Find where the given text appears and provide that cell's center as [x, y] coordinate. 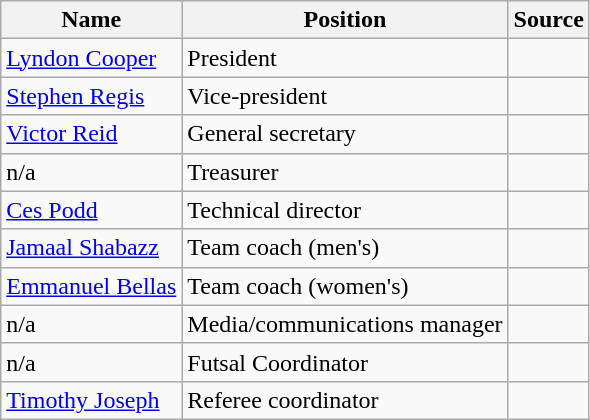
Media/communications manager [345, 324]
Vice-president [345, 96]
Referee coordinator [345, 400]
Treasurer [345, 172]
Ces Podd [92, 210]
Name [92, 20]
Stephen Regis [92, 96]
Team coach (men's) [345, 248]
Technical director [345, 210]
Victor Reid [92, 134]
Position [345, 20]
General secretary [345, 134]
Emmanuel Bellas [92, 286]
Jamaal Shabazz [92, 248]
Lyndon Cooper [92, 58]
Futsal Coordinator [345, 362]
Timothy Joseph [92, 400]
Team coach (women's) [345, 286]
Source [548, 20]
President [345, 58]
